Output the (X, Y) coordinate of the center of the cell containing the given text.  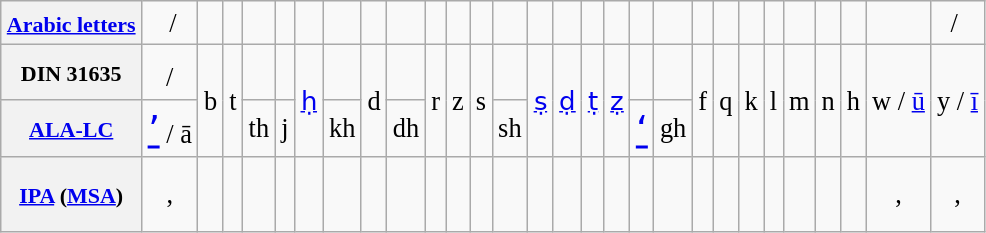
ʻ (642, 128)
DIN 31635 (72, 72)
q (726, 100)
‎ / (170, 22)
ʼ / ā (170, 128)
IPA (MSA) (72, 194)
f (702, 100)
m (800, 100)
dh (406, 128)
b (210, 100)
sh (510, 128)
n (828, 100)
/ ‎ (958, 22)
gh (673, 128)
l (774, 100)
k (750, 100)
r (436, 100)
ṭ (594, 100)
d (374, 100)
z (458, 100)
ṣ (541, 100)
h (854, 100)
kh (342, 128)
/ (170, 72)
ẓ (617, 100)
ALA-LC (72, 128)
s (481, 100)
ḍ (568, 100)
y / ī (958, 100)
t (232, 100)
w / ū (898, 100)
ḥ (308, 100)
th (260, 128)
j (284, 128)
Arabic letters (72, 22)
